Return [X, Y] of the center of cell containing provided text 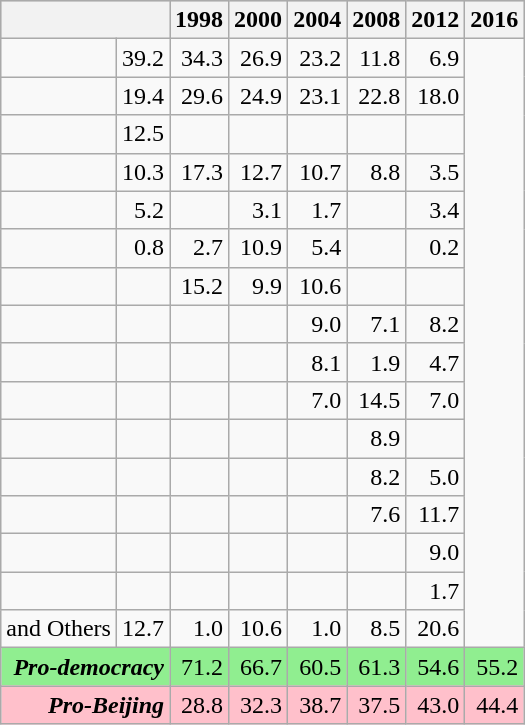
5.0 [436, 477]
44.4 [494, 705]
23.2 [318, 58]
2008 [376, 20]
11.7 [436, 515]
2000 [258, 20]
2016 [494, 20]
5.2 [142, 210]
2004 [318, 20]
34.3 [200, 58]
3.4 [436, 210]
8.9 [376, 438]
43.0 [436, 705]
24.9 [258, 96]
28.8 [200, 705]
7.1 [376, 324]
11.8 [376, 58]
1.9 [376, 362]
8.5 [376, 629]
7.6 [376, 515]
54.6 [436, 667]
5.4 [318, 248]
10.3 [142, 172]
22.8 [376, 96]
3.5 [436, 172]
55.2 [494, 667]
17.3 [200, 172]
61.3 [376, 667]
19.4 [142, 96]
0.2 [436, 248]
Pro-democracy [86, 667]
2.7 [200, 248]
18.0 [436, 96]
26.9 [258, 58]
0.8 [142, 248]
1998 [200, 20]
and Others [59, 629]
66.7 [258, 667]
2012 [436, 20]
10.7 [318, 172]
12.5 [142, 134]
20.6 [436, 629]
39.2 [142, 58]
9.9 [258, 286]
29.6 [200, 96]
71.2 [200, 667]
15.2 [200, 286]
8.1 [318, 362]
10.9 [258, 248]
32.3 [258, 705]
6.9 [436, 58]
60.5 [318, 667]
14.5 [376, 400]
4.7 [436, 362]
8.8 [376, 172]
Pro-Beijing [86, 705]
38.7 [318, 705]
37.5 [376, 705]
3.1 [258, 210]
23.1 [318, 96]
